Return the (X, Y) coordinate for the center point of the cell that contains the specified text.  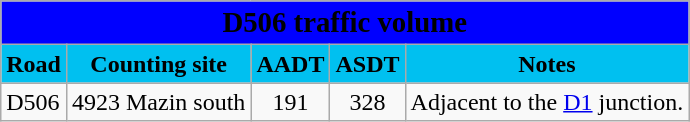
Road (34, 64)
Adjacent to the D1 junction. (547, 102)
ASDT (368, 64)
191 (290, 102)
D506 (34, 102)
328 (368, 102)
4923 Mazin south (158, 102)
Counting site (158, 64)
Notes (547, 64)
AADT (290, 64)
D506 traffic volume (345, 23)
